Search for the cell housing the specified text and yield its [X, Y] center coordinate. 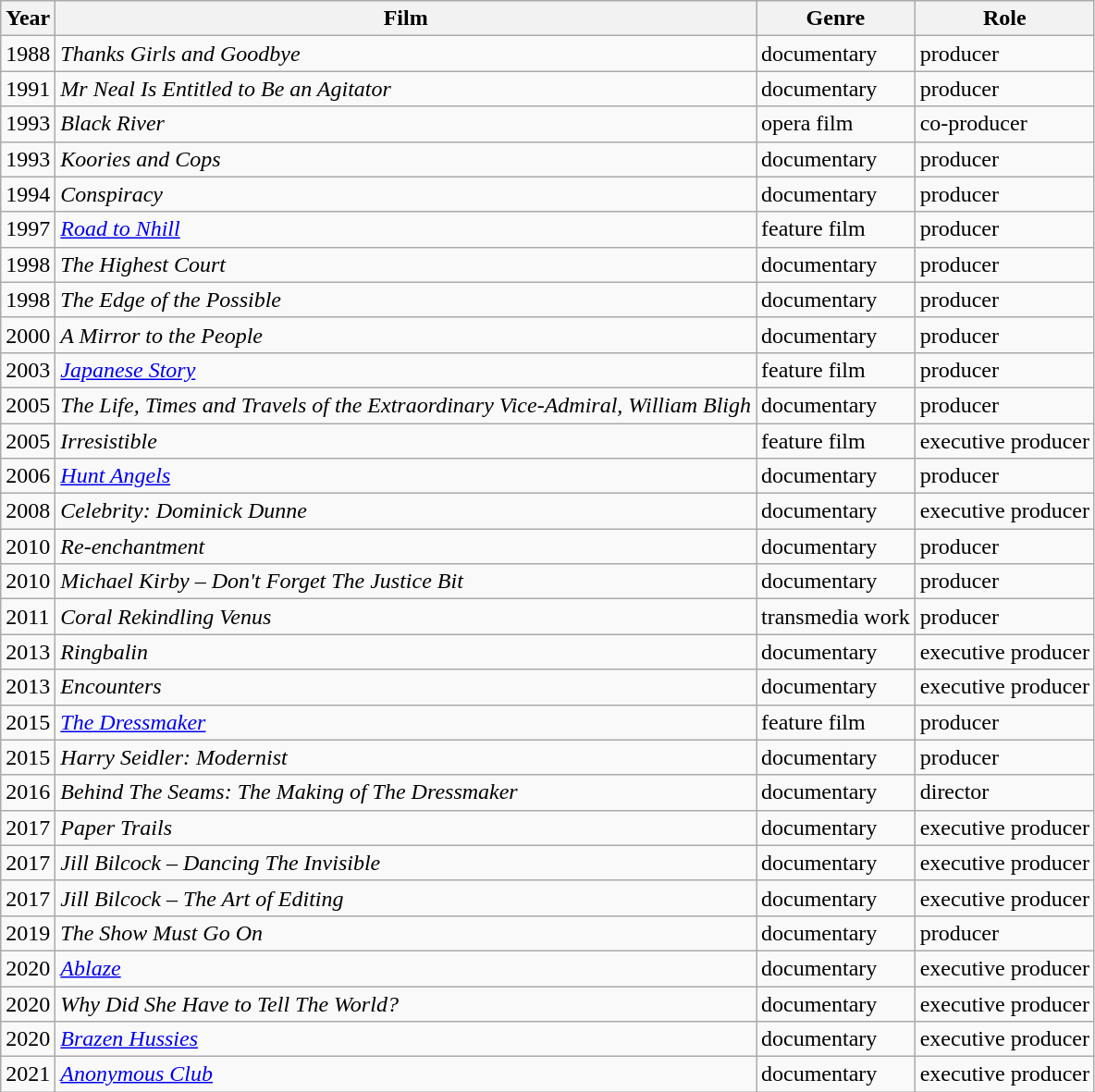
Celebrity: Dominick Dunne [406, 511]
transmedia work [836, 617]
Encounters [406, 687]
Ablaze [406, 968]
Jill Bilcock – The Art of Editing [406, 898]
Why Did She Have to Tell The World? [406, 1003]
The Life, Times and Travels of the Extraordinary Vice-Admiral, William Bligh [406, 405]
1997 [28, 229]
The Show Must Go On [406, 933]
1988 [28, 54]
2008 [28, 511]
Conspiracy [406, 194]
2016 [28, 792]
The Edge of the Possible [406, 300]
Japanese Story [406, 370]
Re-enchantment [406, 546]
director [1004, 792]
Film [406, 18]
Black River [406, 124]
Irresistible [406, 441]
opera film [836, 124]
1994 [28, 194]
The Dressmaker [406, 722]
Genre [836, 18]
Ringbalin [406, 652]
Harry Seidler: Modernist [406, 757]
Mr Neal Is Entitled to Be an Agitator [406, 89]
Hunt Angels [406, 476]
2003 [28, 370]
Anonymous Club [406, 1074]
Year [28, 18]
Koories and Cops [406, 159]
Paper Trails [406, 828]
Behind The Seams: The Making of The Dressmaker [406, 792]
A Mirror to the People [406, 335]
2021 [28, 1074]
Jill Bilcock – Dancing The Invisible [406, 863]
Thanks Girls and Goodbye [406, 54]
Road to Nhill [406, 229]
The Highest Court [406, 264]
Coral Rekindling Venus [406, 617]
2006 [28, 476]
2000 [28, 335]
co-producer [1004, 124]
Michael Kirby – Don't Forget The Justice Bit [406, 582]
Brazen Hussies [406, 1039]
Role [1004, 18]
1991 [28, 89]
2019 [28, 933]
2011 [28, 617]
